From the cell containing the given text, extract its center point as (x, y) coordinate. 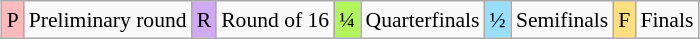
Semifinals (562, 20)
Preliminary round (108, 20)
R (204, 20)
Round of 16 (275, 20)
¼ (347, 20)
Finals (666, 20)
½ (498, 20)
F (624, 20)
P (13, 20)
Quarterfinals (422, 20)
